Identify which cell holds the provided text, then report its (X, Y) central coordinate. 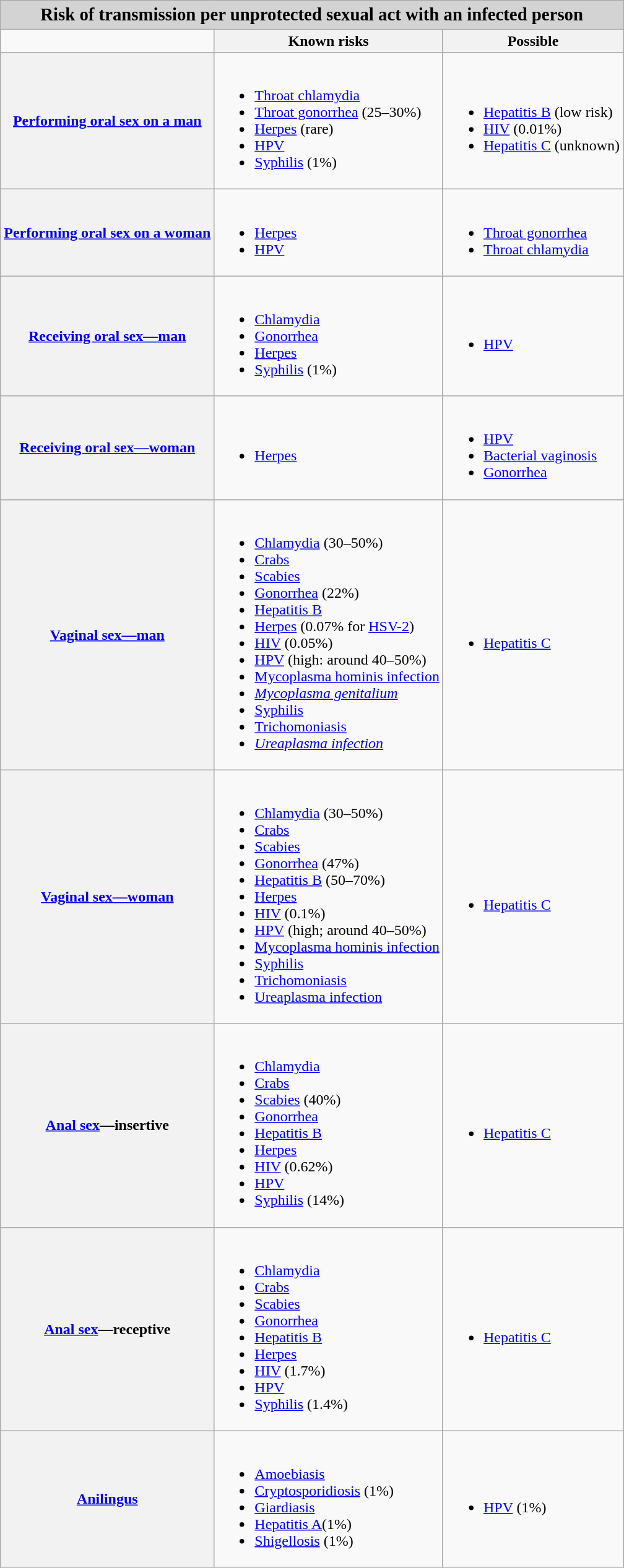
Herpes (329, 448)
ChlamydiaCrabsScabiesGonorrheaHepatitis BHerpesHIV (1.7%)HPVSyphilis (1.4%) (329, 1329)
Performing oral sex on a man (108, 121)
Anal sex—insertive (108, 1125)
Hepatitis B (low risk)HIV (0.01%)Hepatitis C (unknown) (532, 121)
HPV (532, 336)
ChlamydiaGonorrheaHerpesSyphilis (1%) (329, 336)
Performing oral sex on a woman (108, 233)
Vaginal sex—woman (108, 897)
Possible (532, 41)
ChlamydiaCrabsScabies (40%)GonorrheaHepatitis BHerpesHIV (0.62%)HPVSyphilis (14%) (329, 1125)
Risk of transmission per unprotected sexual act with an infected person (312, 15)
Vaginal sex—man (108, 635)
Anilingus (108, 1499)
HPVBacterial vaginosisGonorrhea (532, 448)
Receiving oral sex—man (108, 336)
Throat chlamydiaThroat gonorrhea (25–30%)Herpes (rare)HPVSyphilis (1%) (329, 121)
Receiving oral sex—woman (108, 448)
Throat gonorrheaThroat chlamydia (532, 233)
AmoebiasisCryptosporidiosis (1%)GiardiasisHepatitis A(1%)Shigellosis (1%) (329, 1499)
HerpesHPV (329, 233)
Anal sex—receptive (108, 1329)
HPV (1%) (532, 1499)
Known risks (329, 41)
